Provide the [X, Y] coordinate of the cell's center where the given text is located.  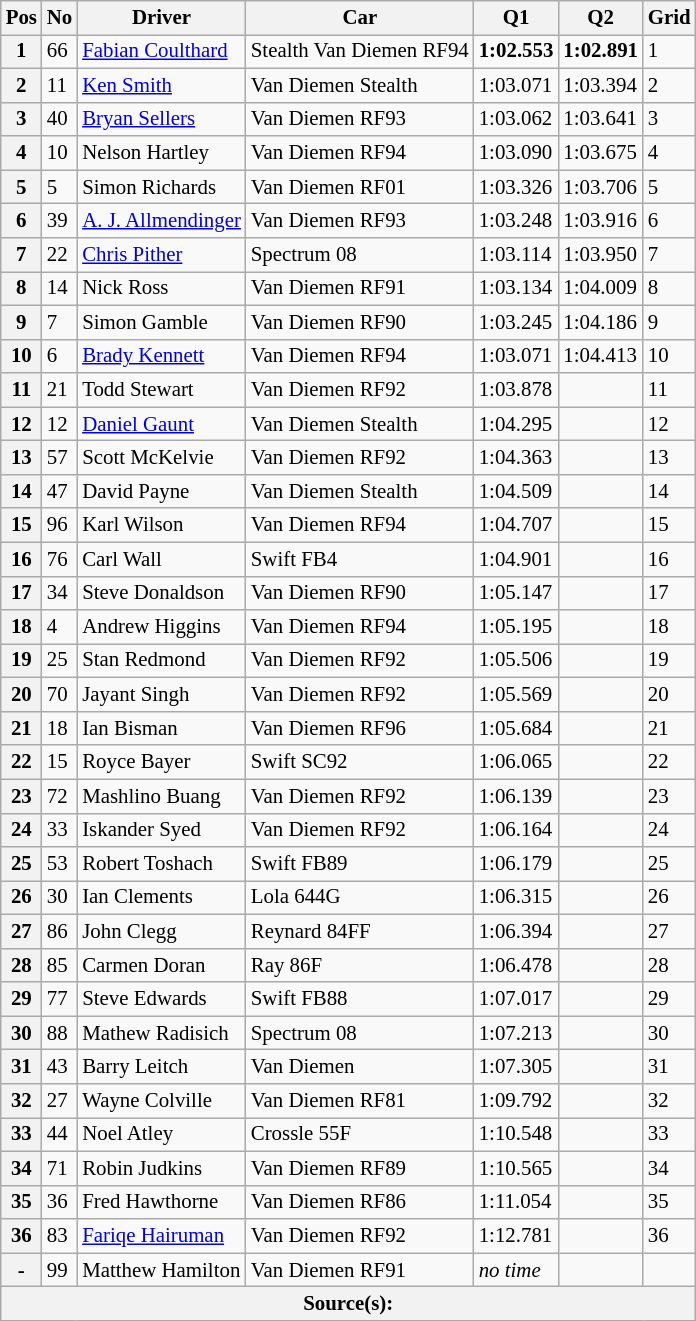
no time [516, 1270]
57 [60, 458]
Carmen Doran [162, 965]
Crossle 55F [360, 1135]
99 [60, 1270]
Mashlino Buang [162, 796]
Van Diemen RF81 [360, 1101]
Source(s): [348, 1304]
Ian Bisman [162, 728]
1:02.891 [600, 51]
72 [60, 796]
1:03.878 [516, 390]
71 [60, 1168]
1:03.134 [516, 288]
Van Diemen RF89 [360, 1168]
Swift FB88 [360, 999]
Carl Wall [162, 559]
Steve Edwards [162, 999]
Stan Redmond [162, 661]
Steve Donaldson [162, 593]
1:10.548 [516, 1135]
1:05.569 [516, 695]
1:06.139 [516, 796]
Swift FB4 [360, 559]
96 [60, 525]
Van Diemen [360, 1067]
Matthew Hamilton [162, 1270]
Lola 644G [360, 898]
1:06.179 [516, 864]
Q1 [516, 18]
1:03.114 [516, 255]
1:03.394 [600, 85]
Chris Pither [162, 255]
Ken Smith [162, 85]
Car [360, 18]
Robin Judkins [162, 1168]
1:03.641 [600, 119]
Fariqe Hairuman [162, 1236]
Todd Stewart [162, 390]
Van Diemen RF86 [360, 1202]
39 [60, 221]
Wayne Colville [162, 1101]
1:03.090 [516, 153]
70 [60, 695]
1:11.054 [516, 1202]
Q2 [600, 18]
No [60, 18]
Karl Wilson [162, 525]
83 [60, 1236]
1:04.509 [516, 491]
85 [60, 965]
66 [60, 51]
Jayant Singh [162, 695]
Simon Richards [162, 187]
John Clegg [162, 931]
Driver [162, 18]
Ray 86F [360, 965]
Reynard 84FF [360, 931]
1:04.901 [516, 559]
Van Diemen RF96 [360, 728]
Brady Kennett [162, 356]
47 [60, 491]
Andrew Higgins [162, 627]
1:03.950 [600, 255]
1:07.017 [516, 999]
Nick Ross [162, 288]
Stealth Van Diemen RF94 [360, 51]
1:04.295 [516, 424]
Robert Toshach [162, 864]
Pos [22, 18]
1:06.065 [516, 762]
1:03.916 [600, 221]
1:10.565 [516, 1168]
1:06.478 [516, 965]
1:04.707 [516, 525]
Grid [670, 18]
Barry Leitch [162, 1067]
Mathew Radisich [162, 1033]
Fred Hawthorne [162, 1202]
1:02.553 [516, 51]
1:03.245 [516, 322]
David Payne [162, 491]
77 [60, 999]
Daniel Gaunt [162, 424]
43 [60, 1067]
44 [60, 1135]
1:05.147 [516, 593]
1:03.326 [516, 187]
Fabian Coulthard [162, 51]
Ian Clements [162, 898]
Noel Atley [162, 1135]
1:06.394 [516, 931]
1:03.248 [516, 221]
1:05.684 [516, 728]
1:03.706 [600, 187]
1:04.363 [516, 458]
1:06.164 [516, 830]
Van Diemen RF01 [360, 187]
1:05.195 [516, 627]
- [22, 1270]
1:06.315 [516, 898]
Swift FB89 [360, 864]
Simon Gamble [162, 322]
1:09.792 [516, 1101]
Bryan Sellers [162, 119]
1:03.675 [600, 153]
1:04.413 [600, 356]
86 [60, 931]
1:07.213 [516, 1033]
1:12.781 [516, 1236]
1:07.305 [516, 1067]
76 [60, 559]
88 [60, 1033]
A. J. Allmendinger [162, 221]
Scott McKelvie [162, 458]
53 [60, 864]
Swift SC92 [360, 762]
1:04.009 [600, 288]
Nelson Hartley [162, 153]
Iskander Syed [162, 830]
1:03.062 [516, 119]
40 [60, 119]
1:05.506 [516, 661]
Royce Bayer [162, 762]
1:04.186 [600, 322]
